For the text-containing cell, return its midpoint in [X, Y] coordinate format. 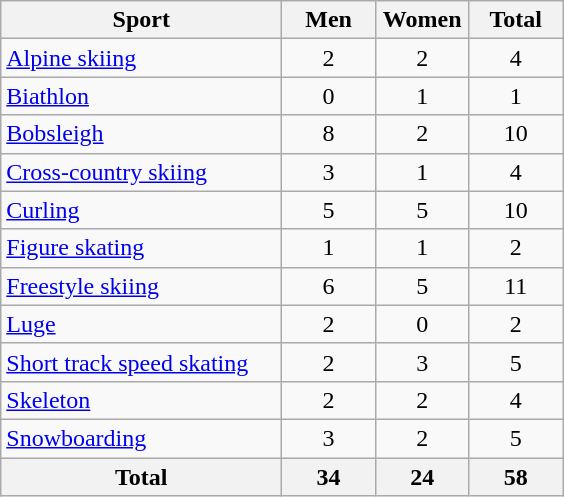
Women [422, 20]
11 [516, 286]
Curling [142, 210]
Men [329, 20]
Snowboarding [142, 438]
Skeleton [142, 400]
Luge [142, 324]
34 [329, 477]
8 [329, 134]
24 [422, 477]
Sport [142, 20]
Biathlon [142, 96]
Figure skating [142, 248]
58 [516, 477]
Bobsleigh [142, 134]
Freestyle skiing [142, 286]
Alpine skiing [142, 58]
Short track speed skating [142, 362]
Cross-country skiing [142, 172]
6 [329, 286]
